Pinpoint the cell where the given text exists, returning its (x, y) midpoint coordinate. 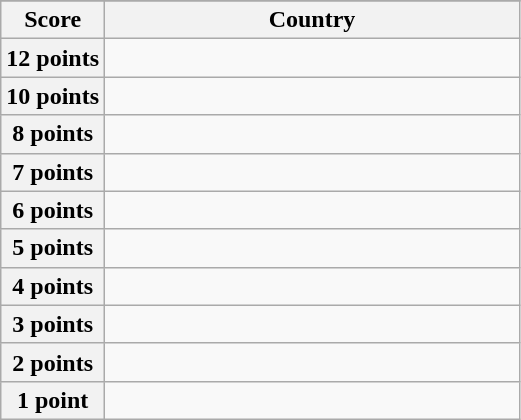
8 points (53, 134)
Country (312, 20)
7 points (53, 172)
10 points (53, 96)
Score (53, 20)
5 points (53, 248)
3 points (53, 324)
4 points (53, 286)
6 points (53, 210)
1 point (53, 400)
12 points (53, 58)
2 points (53, 362)
